Extract the (x, y) coordinate from the center of the cell holding the provided text.  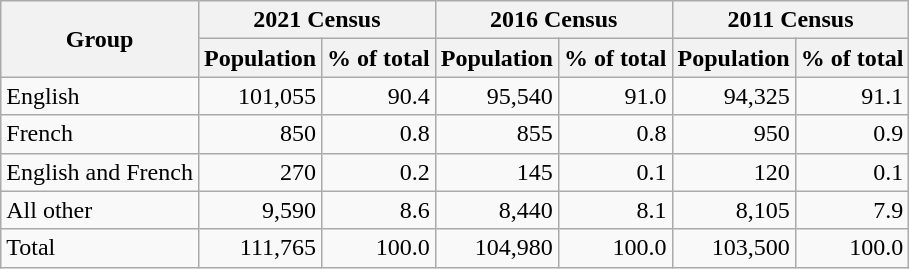
Total (100, 248)
850 (260, 134)
8,105 (734, 210)
English (100, 96)
950 (734, 134)
855 (496, 134)
111,765 (260, 248)
94,325 (734, 96)
9,590 (260, 210)
0.2 (379, 172)
104,980 (496, 248)
English and French (100, 172)
8.6 (379, 210)
270 (260, 172)
91.1 (852, 96)
101,055 (260, 96)
90.4 (379, 96)
8,440 (496, 210)
2011 Census (790, 20)
Group (100, 39)
7.9 (852, 210)
2016 Census (554, 20)
0.9 (852, 134)
120 (734, 172)
91.0 (615, 96)
145 (496, 172)
French (100, 134)
2021 Census (316, 20)
8.1 (615, 210)
All other (100, 210)
103,500 (734, 248)
95,540 (496, 96)
